For the text-containing cell, return its midpoint in (X, Y) coordinate format. 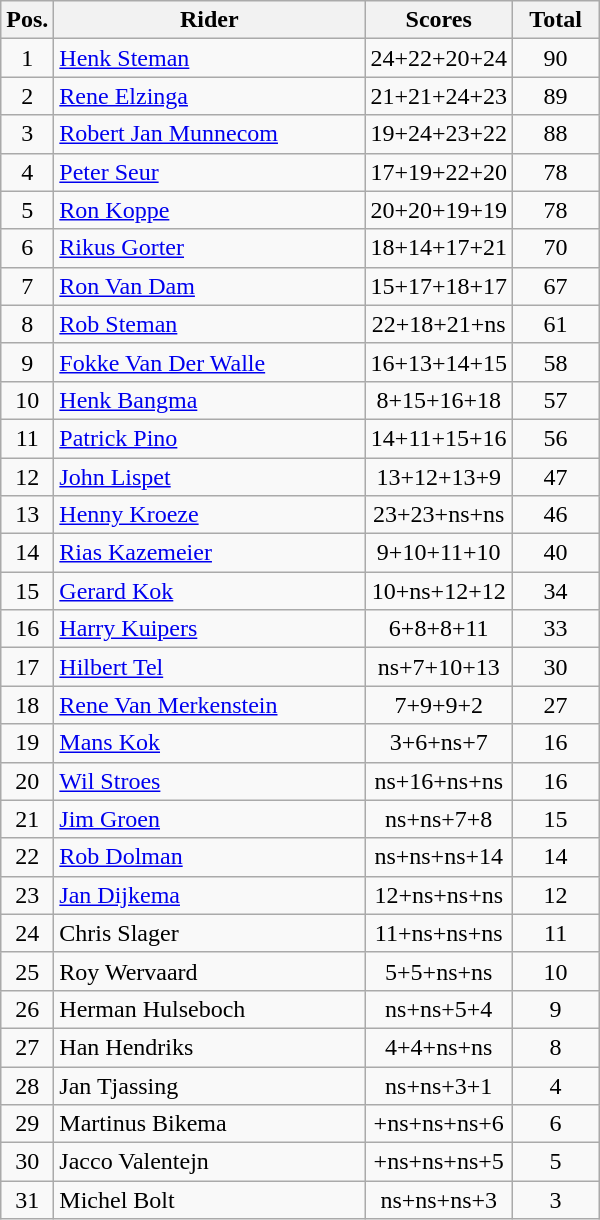
Patrick Pino (210, 438)
23+23+ns+ns (439, 515)
61 (556, 324)
Jim Groen (210, 819)
58 (556, 362)
Jan Tjassing (210, 1085)
Fokke Van Der Walle (210, 362)
4+4+ns+ns (439, 1047)
Gerard Kok (210, 591)
Michel Bolt (210, 1200)
Wil Stroes (210, 781)
18+14+17+21 (439, 248)
15+17+18+17 (439, 286)
Martinus Bikema (210, 1124)
6+8+8+11 (439, 629)
70 (556, 248)
Henk Steman (210, 58)
8+15+16+18 (439, 400)
Rias Kazemeier (210, 553)
Rob Steman (210, 324)
Jan Dijkema (210, 895)
28 (28, 1085)
17+19+22+20 (439, 172)
+ns+ns+ns+6 (439, 1124)
13+12+13+9 (439, 477)
11+ns+ns+ns (439, 933)
Rider (210, 20)
12+ns+ns+ns (439, 895)
Mans Kok (210, 743)
Harry Kuipers (210, 629)
Han Hendriks (210, 1047)
17 (28, 667)
88 (556, 134)
ns+16+ns+ns (439, 781)
33 (556, 629)
Rene Van Merkenstein (210, 705)
31 (28, 1200)
20+20+19+19 (439, 210)
Peter Seur (210, 172)
ns+ns+ns+3 (439, 1200)
2 (28, 96)
47 (556, 477)
Herman Hulseboch (210, 1009)
56 (556, 438)
26 (28, 1009)
Total (556, 20)
57 (556, 400)
29 (28, 1124)
10+ns+12+12 (439, 591)
19 (28, 743)
16+13+14+15 (439, 362)
Jacco Valentejn (210, 1162)
ns+ns+3+1 (439, 1085)
ns+ns+7+8 (439, 819)
22+18+21+ns (439, 324)
9+10+11+10 (439, 553)
19+24+23+22 (439, 134)
13 (28, 515)
ns+ns+5+4 (439, 1009)
Chris Slager (210, 933)
24 (28, 933)
90 (556, 58)
Rob Dolman (210, 857)
22 (28, 857)
Robert Jan Munnecom (210, 134)
+ns+ns+ns+5 (439, 1162)
Pos. (28, 20)
34 (556, 591)
46 (556, 515)
Ron Koppe (210, 210)
5+5+ns+ns (439, 971)
21+21+24+23 (439, 96)
14+11+15+16 (439, 438)
John Lispet (210, 477)
Rene Elzinga (210, 96)
Rikus Gorter (210, 248)
20 (28, 781)
25 (28, 971)
3+6+ns+7 (439, 743)
89 (556, 96)
40 (556, 553)
67 (556, 286)
21 (28, 819)
Scores (439, 20)
23 (28, 895)
ns+7+10+13 (439, 667)
1 (28, 58)
Henk Bangma (210, 400)
7+9+9+2 (439, 705)
18 (28, 705)
ns+ns+ns+14 (439, 857)
Ron Van Dam (210, 286)
Henny Kroeze (210, 515)
Hilbert Tel (210, 667)
Roy Wervaard (210, 971)
24+22+20+24 (439, 58)
7 (28, 286)
